Pinpoint the cell where the given text exists, returning its (x, y) midpoint coordinate. 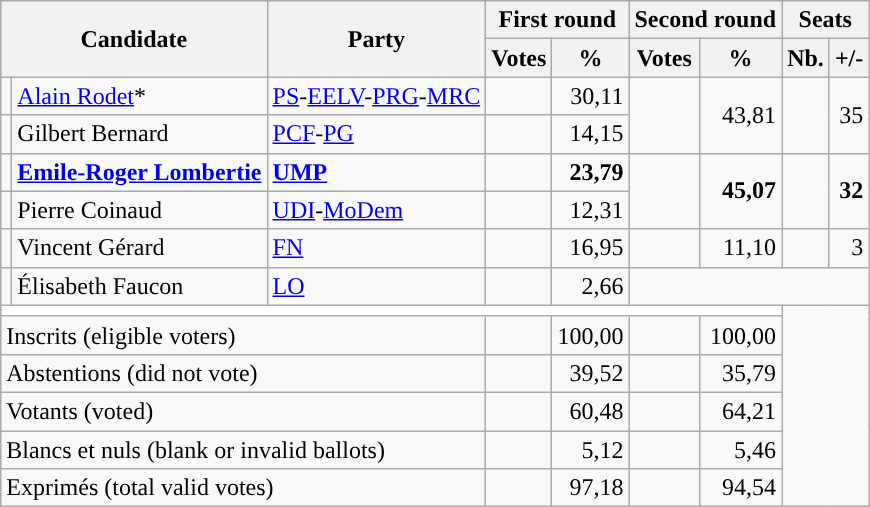
16,95 (590, 248)
Abstentions (did not vote) (244, 373)
35,79 (740, 373)
12,31 (590, 210)
39,52 (590, 373)
Candidate (134, 39)
94,54 (740, 488)
Seats (826, 20)
UDI-MoDem (376, 210)
32 (848, 191)
11,10 (740, 248)
UMP (376, 172)
Élisabeth Faucon (140, 286)
23,79 (590, 172)
35 (848, 115)
Vincent Gérard (140, 248)
Nb. (806, 58)
LO (376, 286)
30,11 (590, 96)
5,12 (590, 449)
First round (558, 20)
+/- (848, 58)
Inscrits (eligible voters) (244, 335)
Emile-Roger Lombertie (140, 172)
Alain Rodet* (140, 96)
3 (848, 248)
Party (376, 39)
43,81 (740, 115)
60,48 (590, 411)
PCF-PG (376, 134)
Second round (706, 20)
2,66 (590, 286)
PS-EELV-PRG-MRC (376, 96)
64,21 (740, 411)
97,18 (590, 488)
Pierre Coinaud (140, 210)
Blancs et nuls (blank or invalid ballots) (244, 449)
FN (376, 248)
Gilbert Bernard (140, 134)
Exprimés (total valid votes) (244, 488)
45,07 (740, 191)
14,15 (590, 134)
5,46 (740, 449)
Votants (voted) (244, 411)
